Return (X, Y) of the center of cell containing provided text 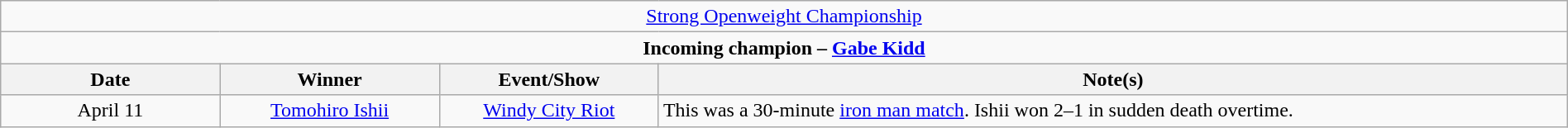
Tomohiro Ishii (329, 111)
Incoming champion – Gabe Kidd (784, 48)
Date (111, 79)
Note(s) (1113, 79)
Winner (329, 79)
April 11 (111, 111)
Windy City Riot (549, 111)
This was a 30-minute iron man match. Ishii won 2–1 in sudden death overtime. (1113, 111)
Strong Openweight Championship (784, 17)
Event/Show (549, 79)
